Return (X, Y) of the center of cell containing provided text 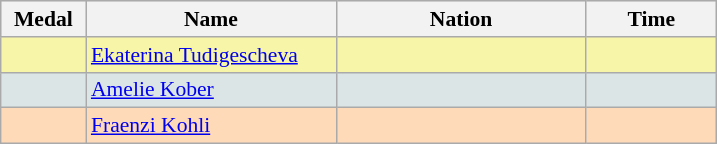
Time (651, 19)
Name (211, 19)
Nation (461, 19)
Amelie Kober (211, 90)
Ekaterina Tudigescheva (211, 55)
Medal (44, 19)
Fraenzi Kohli (211, 126)
